Pinpoint the cell where the given text exists, returning its (x, y) midpoint coordinate. 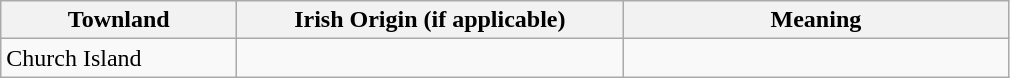
Church Island (119, 58)
Townland (119, 20)
Meaning (816, 20)
Irish Origin (if applicable) (430, 20)
